Find where the given text appears and provide that cell's center as (x, y) coordinate. 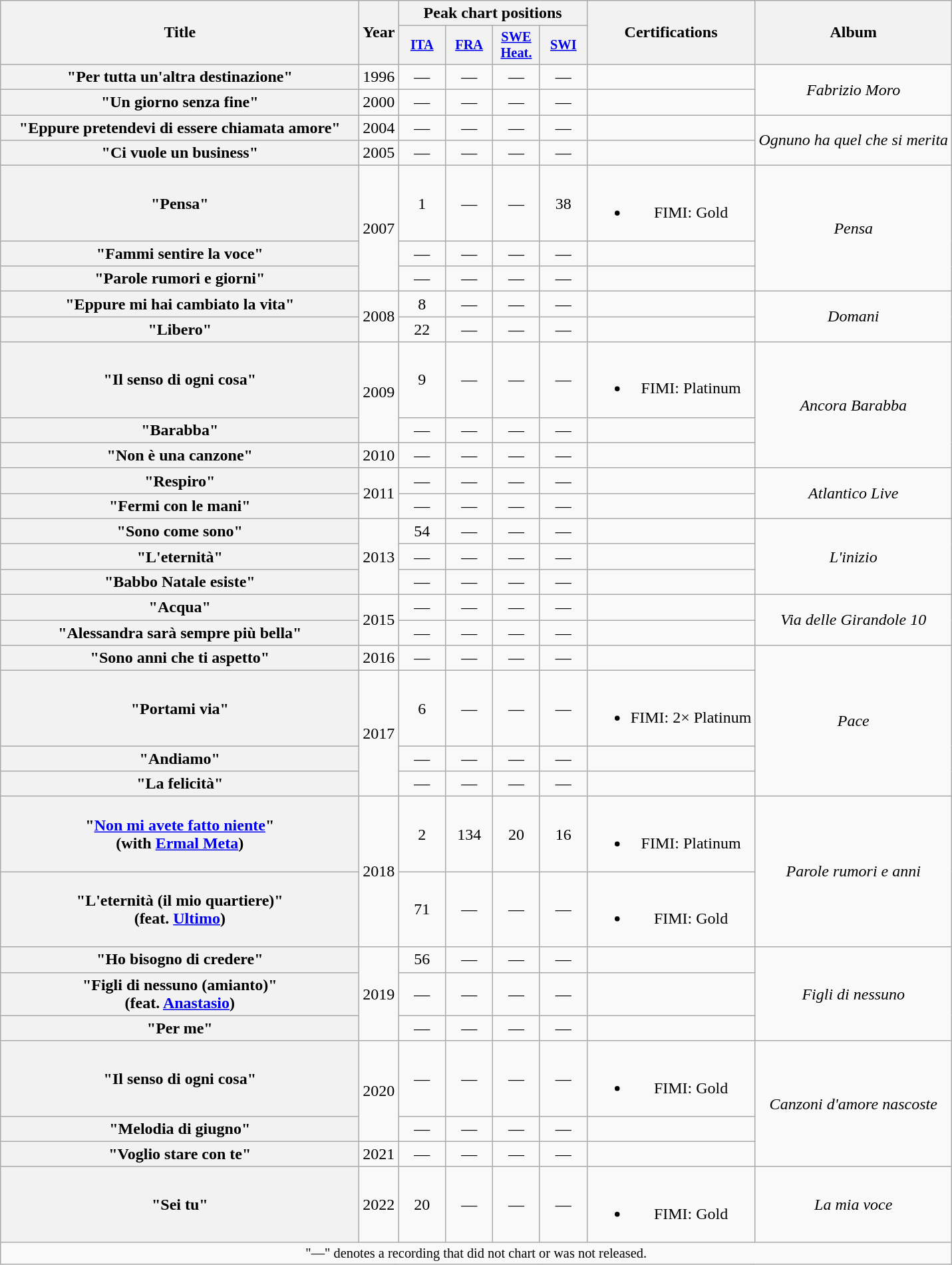
Certifications (671, 33)
Year (379, 33)
SWI (563, 45)
"Voglio stare con te" (180, 1154)
16 (563, 834)
"Parole rumori e giorni" (180, 279)
"Respiro" (180, 480)
2004 (379, 128)
2007 (379, 229)
"Eppure mi hai cambiato la vita" (180, 304)
2008 (379, 317)
"Per me" (180, 1028)
Ancora Barabba (854, 405)
FIMI: 2× Platinum (671, 708)
"Sei tu" (180, 1204)
9 (422, 379)
1 (422, 204)
"Libero" (180, 329)
2017 (379, 733)
"L'eternità (il mio quartiere)"(feat. Ultimo) (180, 909)
Parole rumori e anni (854, 872)
71 (422, 909)
2009 (379, 393)
Title (180, 33)
SWEHeat. (516, 45)
"Sono anni che ti aspetto" (180, 658)
2019 (379, 994)
1996 (379, 77)
"Portami via" (180, 708)
Figli di nessuno (854, 994)
"Alessandra sarà sempre più bella" (180, 633)
"Acqua" (180, 608)
L'inizio (854, 556)
2020 (379, 1091)
"La felicità" (180, 784)
"Non è una canzone" (180, 455)
Ognuno ha quel che si merita (854, 140)
Domani (854, 317)
56 (422, 960)
"Un giorno senza fine" (180, 102)
2010 (379, 455)
Via delle Girandole 10 (854, 620)
"Fermi con le mani" (180, 506)
22 (422, 329)
Pace (854, 721)
2000 (379, 102)
"Pensa" (180, 204)
Peak chart positions (492, 13)
2022 (379, 1204)
38 (563, 204)
"Babbo Natale esiste" (180, 582)
"Sono come sono" (180, 531)
2 (422, 834)
54 (422, 531)
La mia voce (854, 1204)
Album (854, 33)
134 (470, 834)
2011 (379, 493)
"Andiamo" (180, 759)
"Ho bisogno di credere" (180, 960)
"Fammi sentire la voce" (180, 254)
"L'eternità" (180, 556)
2018 (379, 872)
"Per tutta un'altra destinazione" (180, 77)
Canzoni d'amore nascoste (854, 1103)
ITA (422, 45)
"Melodia di giugno" (180, 1129)
8 (422, 304)
2013 (379, 556)
FRA (470, 45)
2015 (379, 620)
"Barabba" (180, 430)
"Eppure pretendevi di essere chiamata amore" (180, 128)
"Figli di nessuno (amianto)" (feat. Anastasio) (180, 994)
Atlantico Live (854, 493)
Fabrizio Moro (854, 89)
Pensa (854, 229)
"—" denotes a recording that did not chart or was not released. (476, 1253)
"Non mi avete fatto niente"(with Ermal Meta) (180, 834)
2021 (379, 1154)
2005 (379, 153)
"Ci vuole un business" (180, 153)
2016 (379, 658)
6 (422, 708)
